From the cell containing the given text, extract its center point as [x, y] coordinate. 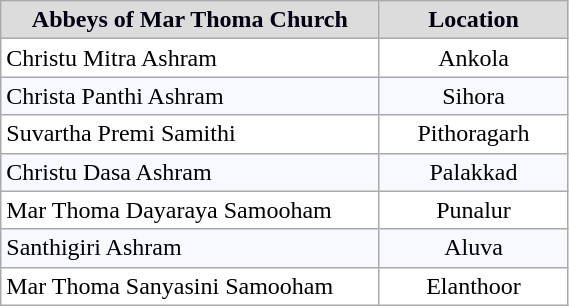
Palakkad [474, 172]
Pithoragarh [474, 134]
Sihora [474, 96]
Punalur [474, 210]
Elanthoor [474, 286]
Christu Dasa Ashram [190, 172]
Location [474, 20]
Christu Mitra Ashram [190, 58]
Santhigiri Ashram [190, 248]
Ankola [474, 58]
Suvartha Premi Samithi [190, 134]
Mar Thoma Sanyasini Samooham [190, 286]
Aluva [474, 248]
Christa Panthi Ashram [190, 96]
Abbeys of Mar Thoma Church [190, 20]
Mar Thoma Dayaraya Samooham [190, 210]
